Extract the (x, y) coordinate from the center of the cell holding the provided text.  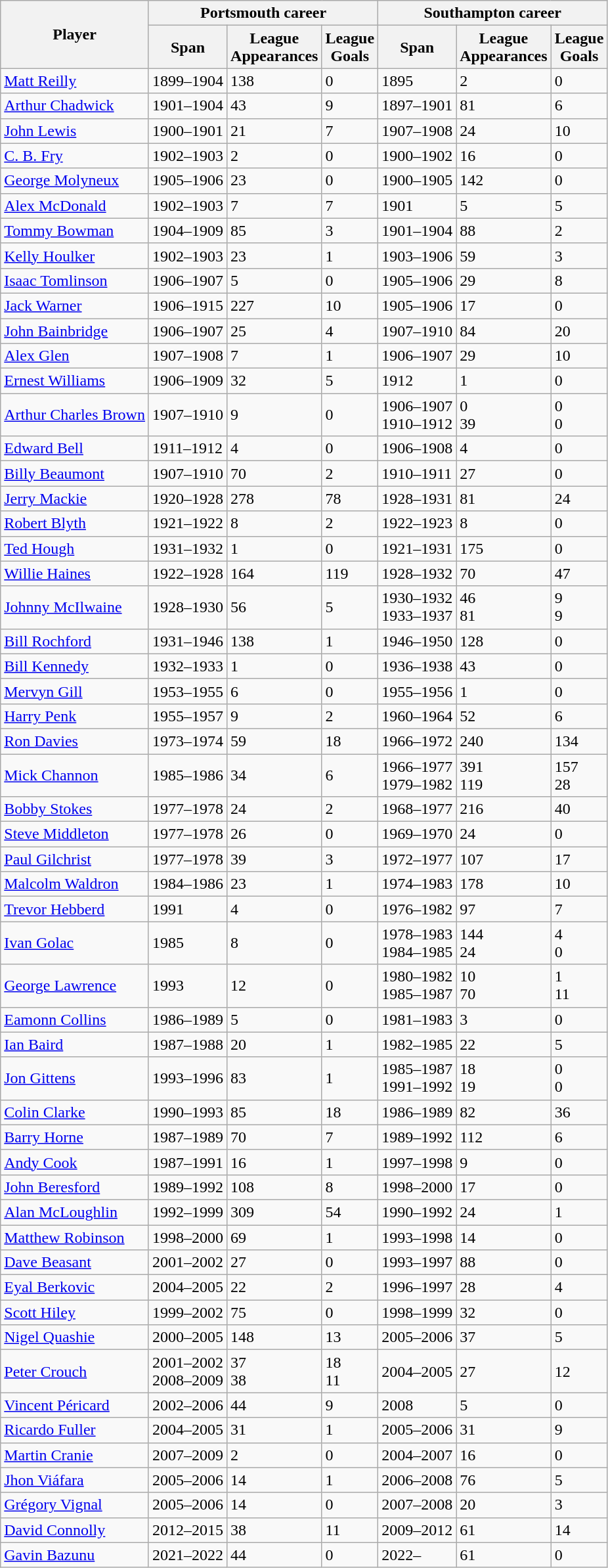
75 (274, 1312)
1985 (188, 943)
1993–1998 (418, 1237)
Ron Davies (75, 741)
Alex McDonald (75, 206)
Ted Hough (75, 549)
1978–19831984–1985 (418, 943)
Trevor Hebberd (75, 909)
112 (504, 1137)
Billy Beaumont (75, 474)
99 (579, 607)
1985–19871991–1992 (418, 1079)
Alex Glen (75, 356)
164 (274, 573)
25 (274, 330)
76 (504, 1480)
14424 (504, 943)
Tommy Bowman (75, 231)
13 (350, 1337)
Player (75, 34)
148 (274, 1337)
1993–1996 (188, 1079)
Dave Beasant (75, 1263)
David Connolly (75, 1530)
C. B. Fry (75, 156)
Mick Channon (75, 775)
47 (579, 573)
1904–1909 (188, 231)
1990–1992 (418, 1212)
1900–1902 (418, 156)
83 (274, 1079)
1895 (418, 81)
Harry Penk (75, 716)
1968–1977 (418, 809)
2000–2005 (188, 1337)
56 (274, 607)
Colin Clarke (75, 1112)
1906–19071910–1912 (418, 415)
2022– (418, 1555)
1912 (418, 381)
1903–1906 (418, 256)
John Beresford (75, 1187)
2008 (418, 1405)
1922–1923 (418, 524)
Johnny McIlwaine (75, 607)
George Molyneux (75, 181)
1900–1901 (188, 131)
1993 (188, 985)
Jack Warner (75, 305)
1921–1922 (188, 524)
2009–2012 (418, 1530)
Isaac Tomlinson (75, 280)
309 (274, 1212)
2006–2008 (418, 1480)
1973–1974 (188, 741)
Matt Reilly (75, 81)
1928–1931 (418, 499)
Alan McLoughlin (75, 1212)
1955–1956 (418, 691)
Eyal Berkovic (75, 1288)
1911–1912 (188, 449)
Jon Gittens (75, 1079)
1996–1997 (418, 1288)
Andy Cook (75, 1162)
1976–1982 (418, 909)
1928–1930 (188, 607)
52 (504, 716)
54 (350, 1212)
1899–1904 (188, 81)
1981–1983 (418, 1019)
1974–1983 (418, 884)
82 (504, 1112)
1930–19321933–1937 (418, 607)
178 (504, 884)
1932–1933 (188, 666)
Arthur Charles Brown (75, 415)
Barry Horne (75, 1137)
175 (504, 549)
4681 (504, 607)
1985–1986 (188, 775)
1987–1989 (188, 1137)
Gavin Bazunu (75, 1555)
Steve Middleton (75, 834)
Willie Haines (75, 573)
2007–2009 (188, 1455)
1997–1998 (418, 1162)
2001–20022008–2009 (188, 1372)
134 (579, 741)
2021–2022 (188, 1555)
278 (274, 499)
2004–2007 (418, 1455)
1906–1915 (188, 305)
1070 (504, 985)
1931–1932 (188, 549)
Bill Rochford (75, 641)
Robert Blyth (75, 524)
84 (504, 330)
Ernest Williams (75, 381)
1921–1931 (418, 549)
Bill Kennedy (75, 666)
1910–1911 (418, 474)
John Bainbridge (75, 330)
1966–1972 (418, 741)
34 (274, 775)
Grégory Vignal (75, 1505)
1960–1964 (418, 716)
Jerry Mackie (75, 499)
Vincent Péricard (75, 1405)
1991 (188, 909)
Arthur Chadwick (75, 106)
1980–19821985–1987 (418, 985)
1969–1970 (418, 834)
2002–2006 (188, 1405)
107 (504, 859)
Ricardo Fuller (75, 1430)
Nigel Quashie (75, 1337)
1906–1909 (188, 381)
1966–19771979–1982 (418, 775)
1922–1928 (188, 573)
111 (579, 985)
Ian Baird (75, 1044)
Mervyn Gill (75, 691)
1984–1986 (188, 884)
1955–1957 (188, 716)
1920–1928 (188, 499)
97 (504, 909)
15728 (579, 775)
Eamonn Collins (75, 1019)
039 (504, 415)
2001–2002 (188, 1263)
Kelly Houlker (75, 256)
1999–2002 (188, 1312)
119 (350, 573)
1819 (504, 1079)
142 (504, 181)
1900–1905 (418, 181)
108 (274, 1187)
1931–1946 (188, 641)
1990–1993 (188, 1112)
1946–1950 (418, 641)
Paul Gilchrist (75, 859)
38 (274, 1530)
Jhon Viáfara (75, 1480)
391119 (504, 775)
1982–1985 (418, 1044)
3738 (274, 1372)
Matthew Robinson (75, 1237)
216 (504, 809)
Ivan Golac (75, 943)
69 (274, 1237)
Bobby Stokes (75, 809)
28 (504, 1288)
Malcolm Waldron (75, 884)
1953–1955 (188, 691)
Edward Bell (75, 449)
1897–1901 (418, 106)
George Lawrence (75, 985)
Martin Cranie (75, 1455)
1987–1991 (188, 1162)
1901 (418, 206)
227 (274, 305)
1987–1988 (188, 1044)
John Lewis (75, 131)
1906–1908 (418, 449)
Peter Crouch (75, 1372)
2012–2015 (188, 1530)
39 (274, 859)
1992–1999 (188, 1212)
240 (504, 741)
1936–1938 (418, 666)
11 (350, 1530)
78 (350, 499)
Scott Hiley (75, 1312)
37 (504, 1337)
1998–1999 (418, 1312)
Portsmouth career (263, 13)
128 (504, 641)
1811 (350, 1372)
21 (274, 131)
Southampton career (492, 13)
36 (579, 1112)
1993–1997 (418, 1263)
1928–1932 (418, 573)
26 (274, 834)
2007–2008 (418, 1505)
1972–1977 (418, 859)
